Find where the given text appears and provide that cell's center as [x, y] coordinate. 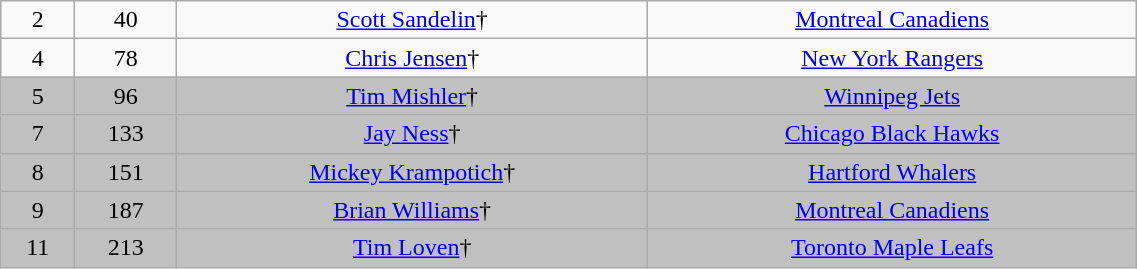
4 [38, 58]
Scott Sandelin† [412, 20]
Brian Williams† [412, 210]
40 [126, 20]
2 [38, 20]
133 [126, 134]
Toronto Maple Leafs [892, 248]
Tim Loven† [412, 248]
8 [38, 172]
Jay Ness† [412, 134]
213 [126, 248]
Hartford Whalers [892, 172]
187 [126, 210]
151 [126, 172]
5 [38, 96]
New York Rangers [892, 58]
9 [38, 210]
Chicago Black Hawks [892, 134]
11 [38, 248]
78 [126, 58]
7 [38, 134]
Mickey Krampotich† [412, 172]
Chris Jensen† [412, 58]
Winnipeg Jets [892, 96]
Tim Mishler† [412, 96]
96 [126, 96]
